Detect which cell encompasses the target text, then output its [X, Y] center coordinate. 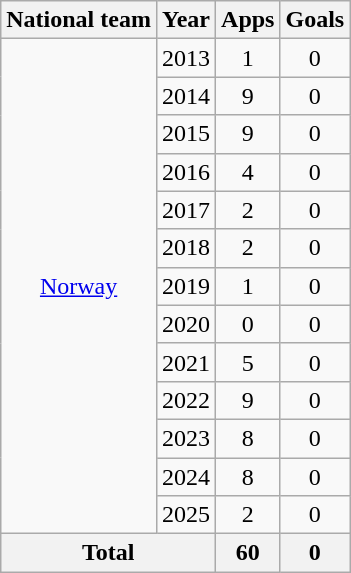
60 [248, 553]
4 [248, 172]
2025 [186, 515]
2015 [186, 134]
Goals [315, 20]
National team [79, 20]
2023 [186, 438]
2024 [186, 477]
2017 [186, 210]
5 [248, 362]
2018 [186, 248]
Apps [248, 20]
2020 [186, 324]
Norway [79, 286]
2016 [186, 172]
Total [108, 553]
2021 [186, 362]
Year [186, 20]
2013 [186, 58]
2019 [186, 286]
2022 [186, 400]
2014 [186, 96]
